Capture the cell that displays the provided text and extract its (x, y) central coordinate. 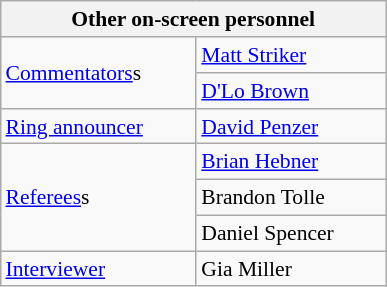
Gia Miller (290, 269)
D'Lo Brown (290, 91)
Commentatorss (99, 72)
Interviewer (99, 269)
Brian Hebner (290, 162)
Matt Striker (290, 55)
Ring announcer (99, 126)
Other on-screen personnel (194, 19)
Daniel Spencer (290, 233)
David Penzer (290, 126)
Refereess (99, 198)
Brandon Tolle (290, 197)
